Scan for the cell matching the given text and deliver its (x, y) coordinate at center. 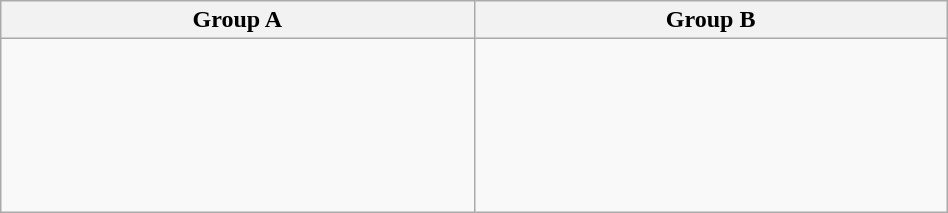
Group A (238, 20)
Group B (710, 20)
